Return the (x, y) coordinate for the center point of the cell that contains the specified text.  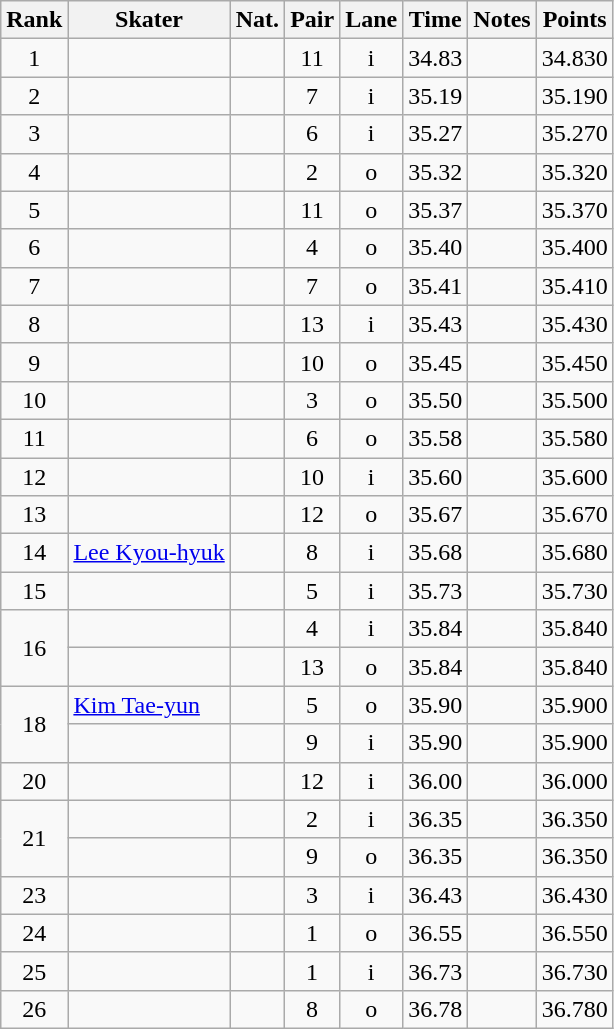
Points (574, 20)
36.000 (574, 781)
35.19 (436, 96)
34.830 (574, 58)
Nat. (257, 20)
35.58 (436, 438)
36.43 (436, 895)
35.40 (436, 248)
Lee Kyou-hyuk (149, 553)
Notes (502, 20)
Rank (34, 20)
36.78 (436, 1009)
35.680 (574, 553)
36.730 (574, 971)
35.73 (436, 591)
36.550 (574, 933)
35.67 (436, 515)
Pair (312, 20)
35.600 (574, 477)
35.27 (436, 134)
35.400 (574, 248)
36.73 (436, 971)
15 (34, 591)
35.580 (574, 438)
35.68 (436, 553)
36.780 (574, 1009)
35.430 (574, 324)
34.83 (436, 58)
Time (436, 20)
35.270 (574, 134)
26 (34, 1009)
Kim Tae-yun (149, 705)
35.41 (436, 286)
35.730 (574, 591)
24 (34, 933)
16 (34, 648)
20 (34, 781)
35.500 (574, 400)
35.37 (436, 210)
36.00 (436, 781)
35.60 (436, 477)
14 (34, 553)
35.190 (574, 96)
35.50 (436, 400)
18 (34, 724)
35.370 (574, 210)
23 (34, 895)
35.670 (574, 515)
35.45 (436, 362)
Skater (149, 20)
36.55 (436, 933)
35.320 (574, 172)
25 (34, 971)
35.43 (436, 324)
35.410 (574, 286)
35.450 (574, 362)
21 (34, 838)
Lane (372, 20)
35.32 (436, 172)
36.430 (574, 895)
